Capture the cell that displays the provided text and extract its [x, y] central coordinate. 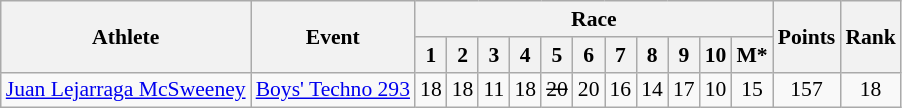
6 [589, 55]
Race [594, 19]
Boys' Techno 293 [333, 90]
16 [620, 90]
14 [652, 90]
15 [752, 90]
1 [431, 55]
3 [494, 55]
Points [807, 36]
7 [620, 55]
Juan Lejarraga McSweeney [126, 90]
5 [557, 55]
M* [752, 55]
Event [333, 36]
4 [525, 55]
8 [652, 55]
9 [684, 55]
Rank [870, 36]
157 [807, 90]
17 [684, 90]
Athlete [126, 36]
2 [463, 55]
11 [494, 90]
